From the cell containing the given text, extract its center point as (X, Y) coordinate. 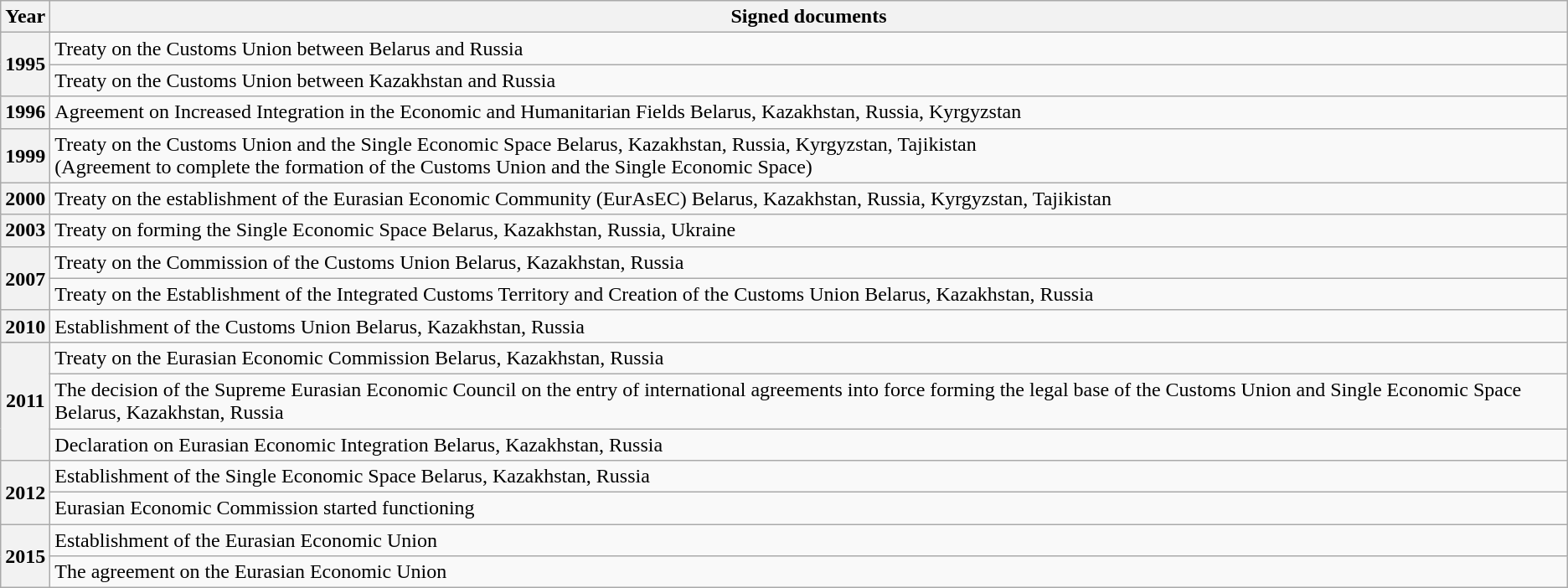
2007 (25, 278)
Declaration on Eurasian Economic Integration Belarus, Kazakhstan, Russia (809, 445)
2010 (25, 326)
1996 (25, 112)
Treaty on forming the Single Economic Space Belarus, Kazakhstan, Russia, Ukraine (809, 230)
Establishment of the Customs Union Belarus, Kazakhstan, Russia (809, 326)
2011 (25, 400)
Establishment of the Single Economic Space Belarus, Kazakhstan, Russia (809, 477)
Treaty on the Customs Union between Kazakhstan and Russia (809, 80)
The agreement on the Eurasian Economic Union (809, 572)
1995 (25, 64)
Treaty on the Establishment of the Integrated Customs Territory and Creation of the Customs Union Belarus, Kazakhstan, Russia (809, 294)
2012 (25, 493)
Treaty on the Commission of the Customs Union Belarus, Kazakhstan, Russia (809, 262)
Eurasian Economic Commission started functioning (809, 508)
Establishment of the Eurasian Economic Union (809, 540)
2003 (25, 230)
1999 (25, 156)
Treaty on the establishment of the Eurasian Economic Community (EurAsEC) Belarus, Kazakhstan, Russia, Kyrgyzstan, Tajikistan (809, 199)
Agreement on Increased Integration in the Economic and Humanitarian Fields Belarus, Kazakhstan, Russia, Kyrgyzstan (809, 112)
2000 (25, 199)
Treaty on the Eurasian Economic Commission Belarus, Kazakhstan, Russia (809, 358)
Treaty on the Customs Union between Belarus and Russia (809, 49)
2015 (25, 556)
Signed documents (809, 17)
Year (25, 17)
